Provide the [x, y] coordinate of the cell's center where the given text is located.  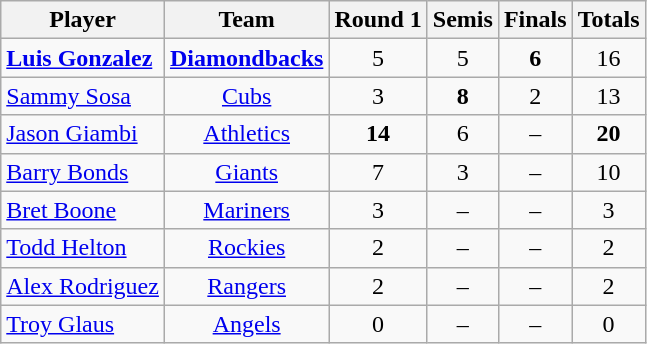
8 [462, 96]
Bret Boone [83, 210]
7 [378, 172]
14 [378, 134]
Rockies [246, 248]
Todd Helton [83, 248]
Round 1 [378, 20]
Jason Giambi [83, 134]
10 [608, 172]
Alex Rodriguez [83, 286]
Finals [535, 20]
Cubs [246, 96]
20 [608, 134]
Athletics [246, 134]
Troy Glaus [83, 324]
Angels [246, 324]
Sammy Sosa [83, 96]
Luis Gonzalez [83, 58]
Mariners [246, 210]
Rangers [246, 286]
Barry Bonds [83, 172]
Totals [608, 20]
Semis [462, 20]
Player [83, 20]
Giants [246, 172]
16 [608, 58]
13 [608, 96]
Team [246, 20]
Diamondbacks [246, 58]
